Pinpoint the cell where the given text exists, returning its (x, y) midpoint coordinate. 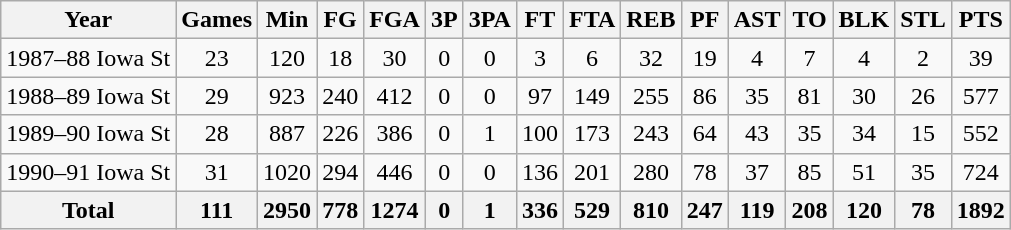
336 (540, 210)
39 (980, 58)
1990–91 Iowa St (88, 172)
7 (810, 58)
64 (704, 134)
226 (340, 134)
FGA (395, 20)
FG (340, 20)
3PA (490, 20)
FTA (592, 20)
577 (980, 96)
386 (395, 134)
923 (288, 96)
Min (288, 20)
PF (704, 20)
6 (592, 58)
294 (340, 172)
PTS (980, 20)
243 (651, 134)
Total (88, 210)
1274 (395, 210)
1892 (980, 210)
412 (395, 96)
3 (540, 58)
724 (980, 172)
STL (923, 20)
51 (864, 172)
208 (810, 210)
173 (592, 134)
37 (757, 172)
REB (651, 20)
100 (540, 134)
43 (757, 134)
32 (651, 58)
1020 (288, 172)
149 (592, 96)
26 (923, 96)
34 (864, 134)
31 (217, 172)
81 (810, 96)
3P (444, 20)
280 (651, 172)
778 (340, 210)
85 (810, 172)
247 (704, 210)
240 (340, 96)
15 (923, 134)
19 (704, 58)
29 (217, 96)
Games (217, 20)
FT (540, 20)
119 (757, 210)
2950 (288, 210)
1989–90 Iowa St (88, 134)
887 (288, 134)
AST (757, 20)
TO (810, 20)
23 (217, 58)
28 (217, 134)
Year (88, 20)
111 (217, 210)
552 (980, 134)
136 (540, 172)
86 (704, 96)
446 (395, 172)
18 (340, 58)
BLK (864, 20)
529 (592, 210)
2 (923, 58)
255 (651, 96)
97 (540, 96)
810 (651, 210)
201 (592, 172)
1987–88 Iowa St (88, 58)
1988–89 Iowa St (88, 96)
